Pinpoint the cell where the given text exists, returning its (x, y) midpoint coordinate. 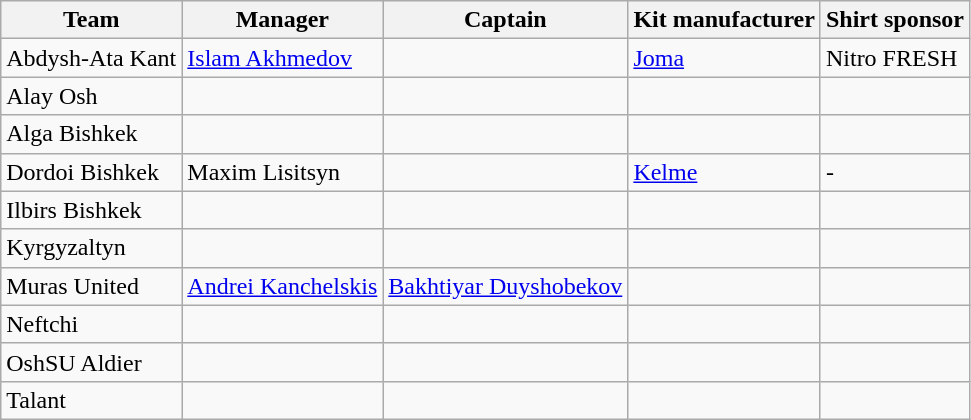
Captain (506, 20)
Dordoi Bishkek (92, 172)
Joma (724, 58)
Nitro FRESH (894, 58)
Neftchi (92, 324)
Islam Akhmedov (282, 58)
Maxim Lisitsyn (282, 172)
Kit manufacturer (724, 20)
Talant (92, 400)
Bakhtiyar Duyshobekov (506, 286)
Andrei Kanchelskis (282, 286)
Ilbirs Bishkek (92, 210)
Abdysh-Ata Kant (92, 58)
- (894, 172)
Shirt sponsor (894, 20)
Manager (282, 20)
Kelme (724, 172)
Muras United (92, 286)
OshSU Aldier (92, 362)
Alay Osh (92, 96)
Team (92, 20)
Alga Bishkek (92, 134)
Kyrgyzaltyn (92, 248)
